Identify which cell holds the provided text, then report its [x, y] central coordinate. 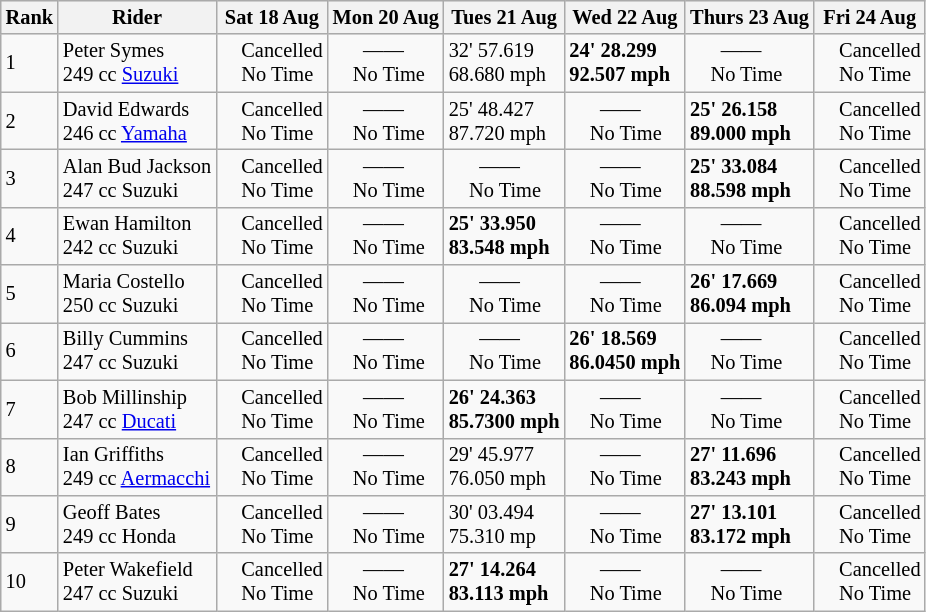
Tues 21 Aug [504, 17]
32' 57.619 68.680 mph [504, 63]
5 [30, 294]
29' 45.977 76.050 mph [504, 467]
Mon 20 Aug [386, 17]
Billy Cummins 247 cc Suzuki [137, 351]
25' 33.084 88.598 mph [750, 178]
27' 11.696 83.243 mph [750, 467]
David Edwards 246 cc Yamaha [137, 121]
24' 28.299 92.507 mph [626, 63]
Sat 18 Aug [272, 17]
Thurs 23 Aug [750, 17]
Wed 22 Aug [626, 17]
Ian Griffiths 249 cc Aermacchi [137, 467]
Peter Wakefield 247 cc Suzuki [137, 582]
25' 33.950 83.548 mph [504, 236]
3 [30, 178]
26' 24.363 85.7300 mph [504, 409]
26' 17.669 86.094 mph [750, 294]
25' 26.158 89.000 mph [750, 121]
27' 13.101 83.172 mph [750, 524]
2 [30, 121]
Fri 24 Aug [870, 17]
27' 14.264 83.113 mph [504, 582]
1 [30, 63]
8 [30, 467]
Bob Millinship 247 cc Ducati [137, 409]
Rank [30, 17]
6 [30, 351]
4 [30, 236]
10 [30, 582]
Geoff Bates 249 cc Honda [137, 524]
Alan Bud Jackson 247 cc Suzuki [137, 178]
30' 03.494 75.310 mp [504, 524]
Rider [137, 17]
Ewan Hamilton 242 cc Suzuki [137, 236]
26' 18.569 86.0450 mph [626, 351]
7 [30, 409]
25' 48.427 87.720 mph [504, 121]
Peter Symes 249 cc Suzuki [137, 63]
Maria Costello 250 cc Suzuki [137, 294]
9 [30, 524]
